Extract the (X, Y) coordinate from the center of the cell holding the provided text.  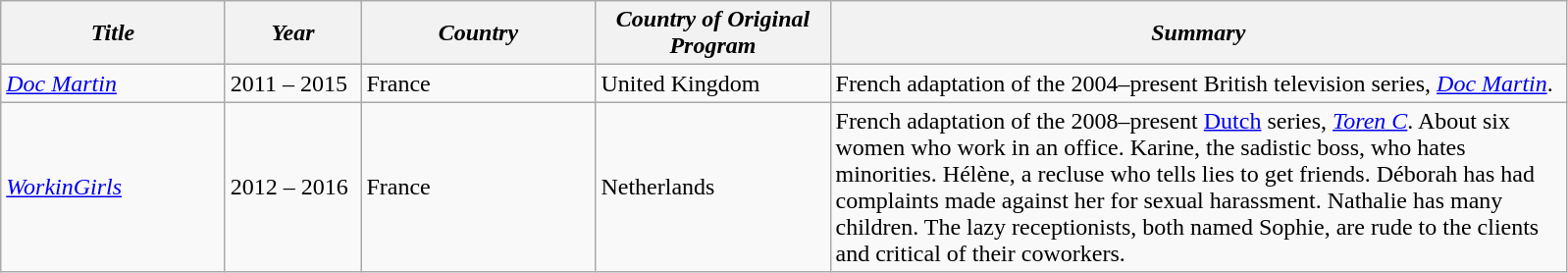
2012 – 2016 (292, 187)
Doc Martin (114, 83)
Netherlands (712, 187)
Year (292, 33)
United Kingdom (712, 83)
Country (479, 33)
Country of Original Program (712, 33)
French adaptation of the 2004–present British television series, Doc Martin. (1199, 83)
WorkinGirls (114, 187)
Summary (1199, 33)
Title (114, 33)
2011 – 2015 (292, 83)
